Find where the given text appears and provide that cell's center as (X, Y) coordinate. 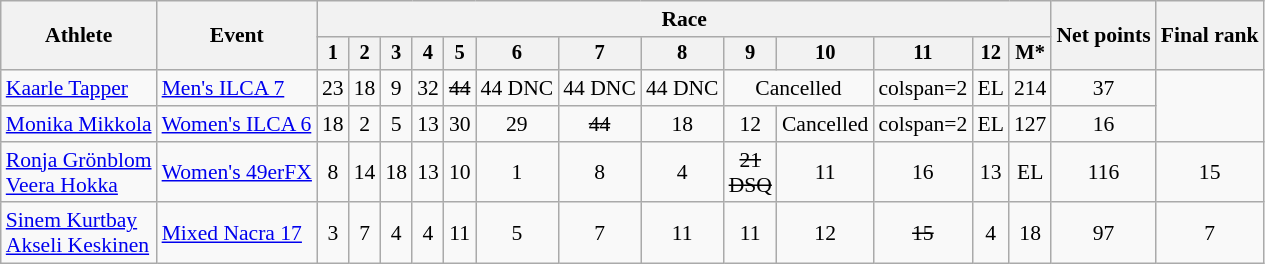
116 (1103, 172)
Women's ILCA 6 (237, 124)
Mixed Nacra 17 (237, 234)
Event (237, 36)
14 (365, 172)
M* (1030, 54)
29 (518, 124)
6 (518, 54)
Final rank (1210, 36)
Ronja GrönblomVeera Hokka (79, 172)
Men's ILCA 7 (237, 88)
Monika Mikkola (79, 124)
Sinem KurtbayAkseli Keskinen (79, 234)
30 (460, 124)
37 (1103, 88)
Athlete (79, 36)
Net points (1103, 36)
Kaarle Tapper (79, 88)
214 (1030, 88)
Race (684, 19)
Women's 49erFX (237, 172)
127 (1030, 124)
23 (333, 88)
32 (428, 88)
21DSQ (750, 172)
97 (1103, 234)
